Locate the cell with the specified text and output its (X, Y) center coordinate. 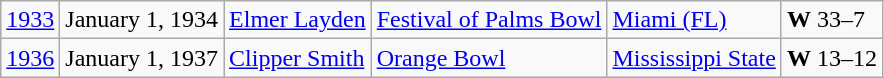
W 33–7 (832, 20)
Clipper Smith (298, 58)
Mississippi State (694, 58)
1933 (30, 20)
Miami (FL) (694, 20)
W 13–12 (832, 58)
January 1, 1934 (142, 20)
January 1, 1937 (142, 58)
Orange Bowl (489, 58)
1936 (30, 58)
Elmer Layden (298, 20)
Festival of Palms Bowl (489, 20)
